Identify which cell holds the provided text, then report its [x, y] central coordinate. 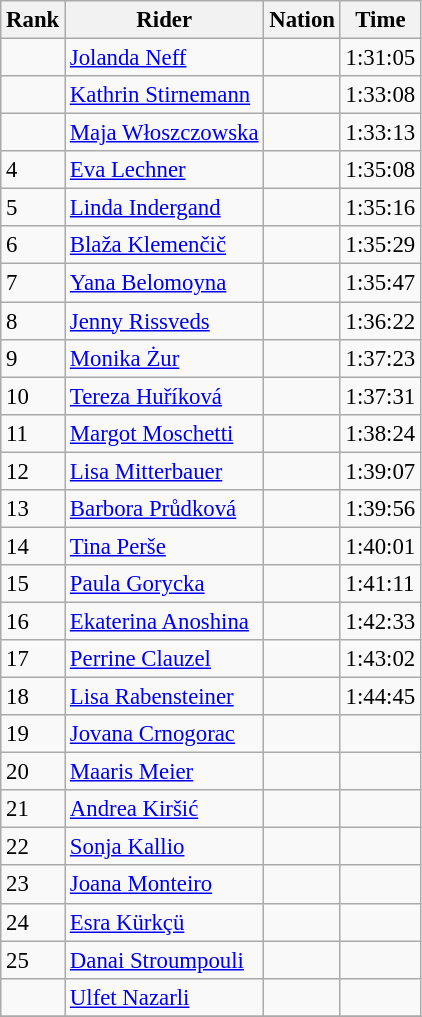
Rank [33, 20]
Time [380, 20]
Eva Lechner [164, 170]
Danai Stroumpouli [164, 960]
Joana Monteiro [164, 885]
Andrea Kiršić [164, 809]
20 [33, 772]
Monika Żur [164, 358]
Lisa Rabensteiner [164, 697]
Maaris Meier [164, 772]
Kathrin Stirnemann [164, 95]
Nation [302, 20]
Linda Indergand [164, 208]
18 [33, 697]
Jenny Rissveds [164, 321]
1:37:31 [380, 396]
Barbora Průdková [164, 509]
25 [33, 960]
7 [33, 283]
14 [33, 546]
1:35:29 [380, 245]
1:33:13 [380, 133]
16 [33, 621]
1:39:07 [380, 471]
4 [33, 170]
Perrine Clauzel [164, 659]
6 [33, 245]
Rider [164, 20]
21 [33, 809]
11 [33, 433]
1:37:23 [380, 358]
Blaža Klemenčič [164, 245]
5 [33, 208]
Margot Moschetti [164, 433]
9 [33, 358]
19 [33, 734]
1:40:01 [380, 546]
1:43:02 [380, 659]
13 [33, 509]
8 [33, 321]
12 [33, 471]
1:38:24 [380, 433]
1:42:33 [380, 621]
15 [33, 584]
Lisa Mitterbauer [164, 471]
1:35:16 [380, 208]
Paula Gorycka [164, 584]
Jovana Crnogorac [164, 734]
1:33:08 [380, 95]
Ekaterina Anoshina [164, 621]
Esra Kürkçü [164, 922]
17 [33, 659]
1:39:56 [380, 509]
Tereza Huříková [164, 396]
22 [33, 847]
24 [33, 922]
23 [33, 885]
Tina Perše [164, 546]
10 [33, 396]
1:44:45 [380, 697]
1:35:47 [380, 283]
Yana Belomoyna [164, 283]
Jolanda Neff [164, 58]
1:35:08 [380, 170]
Ulfet Nazarli [164, 997]
Maja Włoszczowska [164, 133]
Sonja Kallio [164, 847]
1:31:05 [380, 58]
1:41:11 [380, 584]
1:36:22 [380, 321]
